Identify which cell holds the provided text, then report its (x, y) central coordinate. 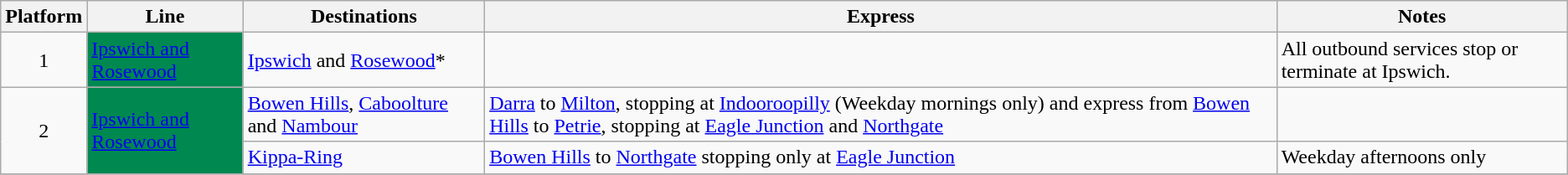
Notes (1422, 17)
1 (44, 60)
Bowen Hills, Caboolture and Nambour (364, 114)
Destinations (364, 17)
Platform (44, 17)
Kippa-Ring (364, 157)
Weekday afternoons only (1422, 157)
Express (881, 17)
Darra to Milton, stopping at Indooroopilly (Weekday mornings only) and express from Bowen Hills to Petrie, stopping at Eagle Junction and Northgate (881, 114)
Ipswich and Rosewood* (364, 60)
All outbound services stop or terminate at Ipswich. (1422, 60)
Line (165, 17)
2 (44, 131)
Bowen Hills to Northgate stopping only at Eagle Junction (881, 157)
